Return the [X, Y] coordinate for the center point of the cell that contains the specified text.  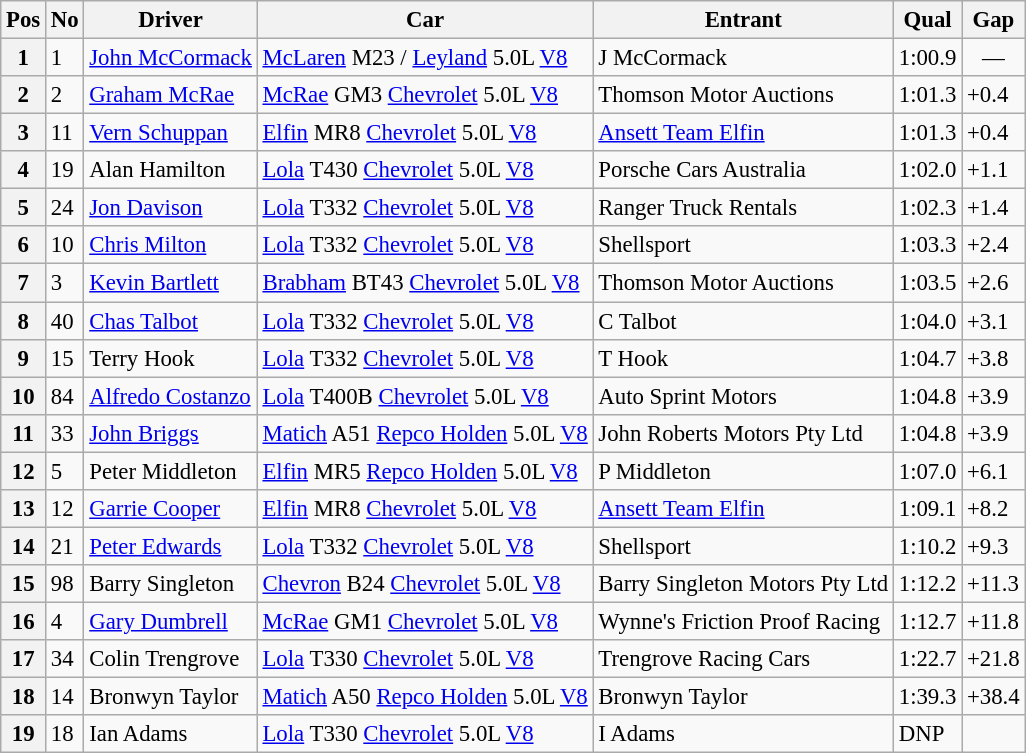
Graham McRae [170, 95]
+3.1 [994, 321]
Brabham BT43 Chevrolet 5.0L V8 [425, 283]
Lola T430 Chevrolet 5.0L V8 [425, 170]
Garrie Cooper [170, 509]
McRae GM3 Chevrolet 5.0L V8 [425, 95]
9 [24, 358]
Gap [994, 20]
+2.4 [994, 245]
1:39.3 [927, 697]
Colin Trengrove [170, 659]
Jon Davison [170, 208]
Car [425, 20]
+11.3 [994, 584]
Alfredo Costanzo [170, 396]
1:09.1 [927, 509]
40 [65, 321]
1:12.7 [927, 621]
— [994, 58]
Trengrove Racing Cars [743, 659]
Qual [927, 20]
+9.3 [994, 546]
7 [24, 283]
John Roberts Motors Pty Ltd [743, 433]
1:02.3 [927, 208]
+21.8 [994, 659]
+1.4 [994, 208]
+3.8 [994, 358]
24 [65, 208]
+11.8 [994, 621]
1:04.0 [927, 321]
DNP [927, 734]
Peter Edwards [170, 546]
Peter Middleton [170, 471]
Ranger Truck Rentals [743, 208]
Auto Sprint Motors [743, 396]
Kevin Bartlett [170, 283]
1:03.5 [927, 283]
Porsche Cars Australia [743, 170]
Vern Schuppan [170, 133]
Barry Singleton [170, 584]
21 [65, 546]
I Adams [743, 734]
33 [65, 433]
Matich A50 Repco Holden 5.0L V8 [425, 697]
34 [65, 659]
Elfin MR5 Repco Holden 5.0L V8 [425, 471]
+38.4 [994, 697]
No [65, 20]
1:04.7 [927, 358]
C Talbot [743, 321]
+6.1 [994, 471]
6 [24, 245]
Wynne's Friction Proof Racing [743, 621]
Ian Adams [170, 734]
+1.1 [994, 170]
Driver [170, 20]
Terry Hook [170, 358]
17 [24, 659]
Entrant [743, 20]
+8.2 [994, 509]
8 [24, 321]
J McCormack [743, 58]
1:12.2 [927, 584]
McRae GM1 Chevrolet 5.0L V8 [425, 621]
Gary Dumbrell [170, 621]
Barry Singleton Motors Pty Ltd [743, 584]
1:10.2 [927, 546]
1:02.0 [927, 170]
1:00.9 [927, 58]
84 [65, 396]
16 [24, 621]
98 [65, 584]
Lola T400B Chevrolet 5.0L V8 [425, 396]
Alan Hamilton [170, 170]
John McCormack [170, 58]
John Briggs [170, 433]
T Hook [743, 358]
McLaren M23 / Leyland 5.0L V8 [425, 58]
Chevron B24 Chevrolet 5.0L V8 [425, 584]
1:03.3 [927, 245]
Pos [24, 20]
Chris Milton [170, 245]
1:22.7 [927, 659]
P Middleton [743, 471]
13 [24, 509]
+2.6 [994, 283]
Matich A51 Repco Holden 5.0L V8 [425, 433]
1:07.0 [927, 471]
Chas Talbot [170, 321]
